Detect which cell encompasses the target text, then output its [x, y] center coordinate. 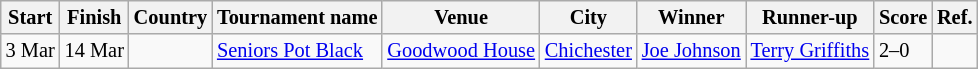
City [588, 17]
Joe Johnson [692, 51]
Venue [461, 17]
Chichester [588, 51]
Seniors Pot Black [297, 51]
Terry Griffiths [810, 51]
Winner [692, 17]
Ref. [954, 17]
3 Mar [30, 51]
Start [30, 17]
Score [903, 17]
Runner-up [810, 17]
Country [170, 17]
14 Mar [94, 51]
Tournament name [297, 17]
2–0 [903, 51]
Goodwood House [461, 51]
Finish [94, 17]
